Detect which cell encompasses the target text, then output its (x, y) center coordinate. 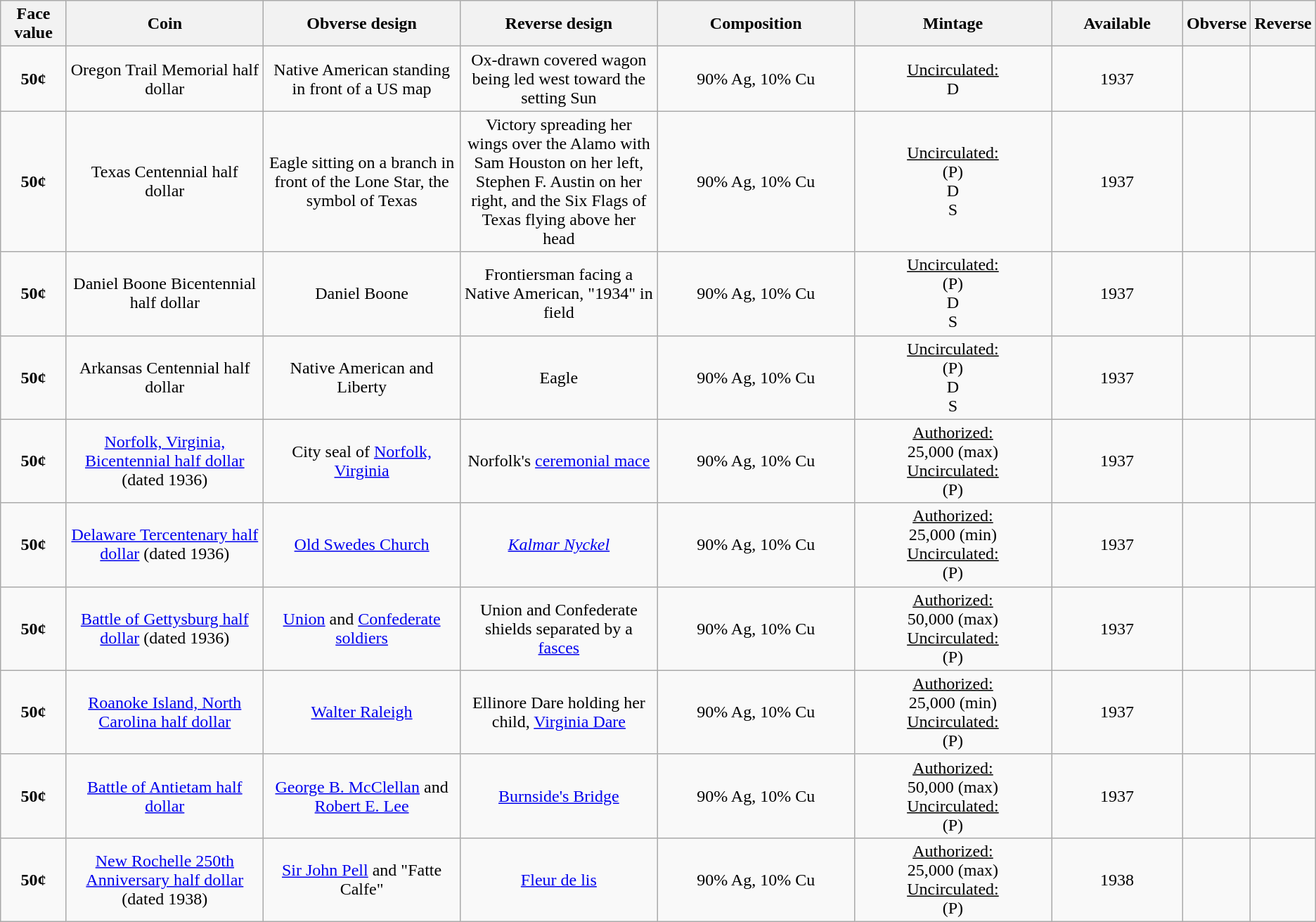
Arkansas Centennial half dollar (164, 377)
Ox-drawn covered wagon being led west toward the setting Sun (559, 79)
Eagle (559, 377)
Union and Confederate soldiers (361, 629)
Ellinore Dare holding her child, Virginia Dare (559, 712)
Oregon Trail Memorial half dollar (164, 79)
New Rochelle 250th Anniversary half dollar (dated 1938) (164, 879)
Native American and Liberty (361, 377)
Coin (164, 24)
Mintage (953, 24)
Texas Centennial half dollar (164, 181)
Old Swedes Church (361, 544)
Roanoke Island, North Carolina half dollar (164, 712)
Face value (34, 24)
Native American standing in front of a US map (361, 79)
Walter Raleigh (361, 712)
Battle of Gettysburg half dollar (dated 1936) (164, 629)
Reverse design (559, 24)
Norfolk's ceremonial mace (559, 461)
George B. McClellan and Robert E. Lee (361, 796)
Battle of Antietam half dollar (164, 796)
Sir John Pell and "Fatte Calfe" (361, 879)
Eagle sitting on a branch in front of the Lone Star, the symbol of Texas (361, 181)
Frontiersman facing a Native American, "1934" in field (559, 294)
Obverse design (361, 24)
City seal of Norfolk, Virginia (361, 461)
Norfolk, Virginia, Bicentennial half dollar (dated 1936) (164, 461)
Reverse (1283, 24)
1938 (1118, 879)
Daniel Boone (361, 294)
Union and Confederate shields separated by a fasces (559, 629)
Available (1118, 24)
Composition (756, 24)
Fleur de lis (559, 879)
Delaware Tercentenary half dollar (dated 1936) (164, 544)
Obverse (1217, 24)
Kalmar Nyckel (559, 544)
Burnside's Bridge (559, 796)
Daniel Boone Bicentennial half dollar (164, 294)
Uncirculated: D (953, 79)
